Locate the cell with the specified text and output its (X, Y) center coordinate. 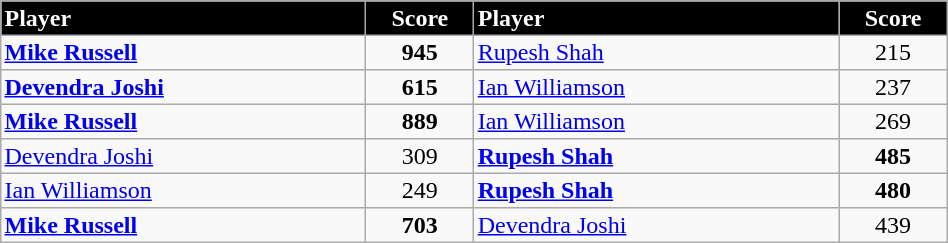
269 (893, 121)
237 (893, 87)
439 (893, 225)
945 (420, 52)
703 (420, 225)
615 (420, 87)
480 (893, 190)
485 (893, 156)
215 (893, 52)
309 (420, 156)
889 (420, 121)
249 (420, 190)
